Extract the [X, Y] coordinate from the center of the cell holding the provided text.  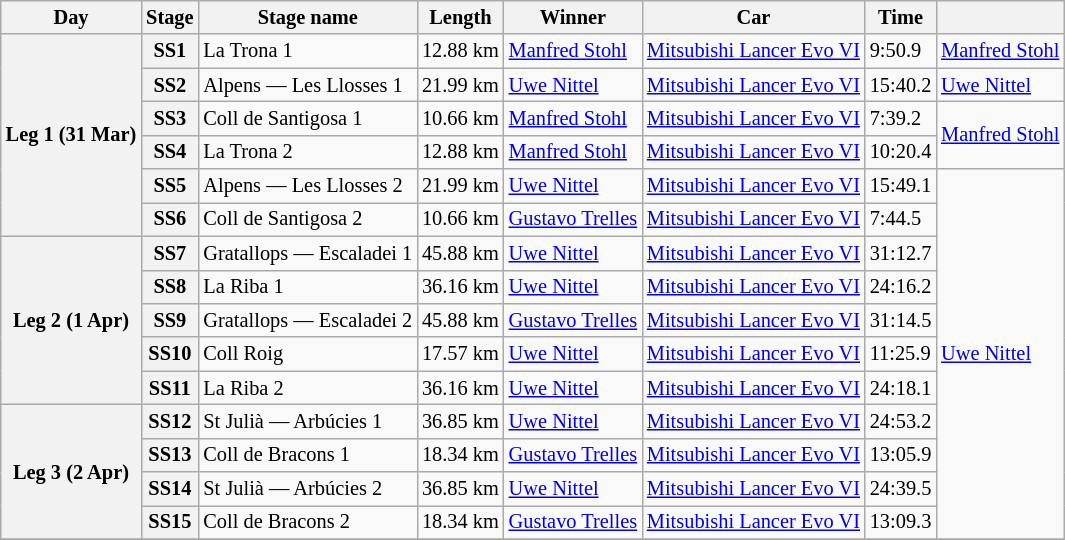
24:16.2 [900, 287]
SS4 [170, 152]
St Julià — Arbúcies 1 [308, 421]
Coll de Santigosa 1 [308, 118]
La Trona 1 [308, 51]
SS9 [170, 320]
Coll de Bracons 1 [308, 455]
SS2 [170, 85]
11:25.9 [900, 354]
SS8 [170, 287]
Stage [170, 17]
SS12 [170, 421]
17.57 km [460, 354]
SS15 [170, 522]
SS5 [170, 186]
Stage name [308, 17]
Alpens — Les Llosses 2 [308, 186]
SS11 [170, 388]
7:39.2 [900, 118]
Leg 2 (1 Apr) [71, 320]
15:40.2 [900, 85]
Coll Roig [308, 354]
13:09.3 [900, 522]
10:20.4 [900, 152]
Car [754, 17]
La Riba 1 [308, 287]
SS14 [170, 489]
15:49.1 [900, 186]
Gratallops — Escaladei 2 [308, 320]
La Trona 2 [308, 152]
24:39.5 [900, 489]
9:50.9 [900, 51]
SS1 [170, 51]
Coll de Santigosa 2 [308, 219]
7:44.5 [900, 219]
Leg 3 (2 Apr) [71, 472]
Alpens — Les Llosses 1 [308, 85]
Coll de Bracons 2 [308, 522]
31:12.7 [900, 253]
13:05.9 [900, 455]
SS7 [170, 253]
Winner [573, 17]
24:53.2 [900, 421]
SS13 [170, 455]
Time [900, 17]
St Julià — Arbúcies 2 [308, 489]
31:14.5 [900, 320]
SS6 [170, 219]
24:18.1 [900, 388]
Gratallops — Escaladei 1 [308, 253]
SS10 [170, 354]
Length [460, 17]
Leg 1 (31 Mar) [71, 135]
Day [71, 17]
SS3 [170, 118]
La Riba 2 [308, 388]
